Find where the given text appears and provide that cell's center as (X, Y) coordinate. 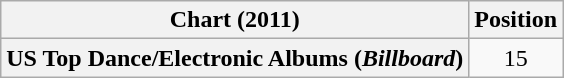
US Top Dance/Electronic Albums (Billboard) (235, 58)
15 (516, 58)
Chart (2011) (235, 20)
Position (516, 20)
